Capture the cell that displays the provided text and extract its [X, Y] central coordinate. 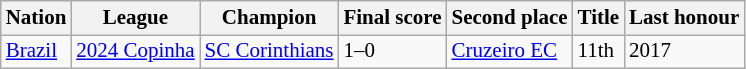
Brazil [36, 52]
Final score [392, 18]
1–0 [392, 52]
2024 Copinha [135, 52]
League [135, 18]
Last honour [684, 18]
Second place [510, 18]
SC Corinthians [270, 52]
11th [599, 52]
Cruzeiro EC [510, 52]
Nation [36, 18]
Champion [270, 18]
2017 [684, 52]
Title [599, 18]
